For the text-containing cell, return its midpoint in (X, Y) coordinate format. 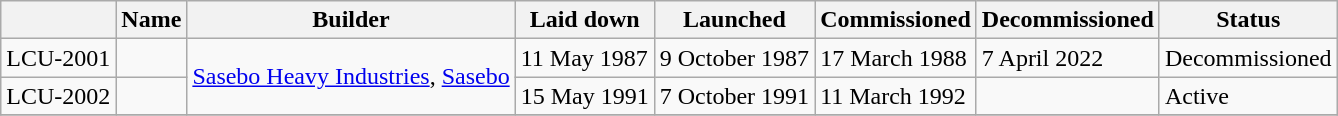
LCU-2002 (58, 96)
Laid down (584, 20)
Commissioned (896, 20)
LCU-2001 (58, 58)
7 April 2022 (1068, 58)
17 March 1988 (896, 58)
15 May 1991 (584, 96)
Active (1248, 96)
Sasebo Heavy Industries, Sasebo (351, 77)
7 October 1991 (734, 96)
Name (152, 20)
11 May 1987 (584, 58)
Status (1248, 20)
11 March 1992 (896, 96)
Builder (351, 20)
9 October 1987 (734, 58)
Launched (734, 20)
